Return the [X, Y] coordinate for the center point of the cell that contains the specified text.  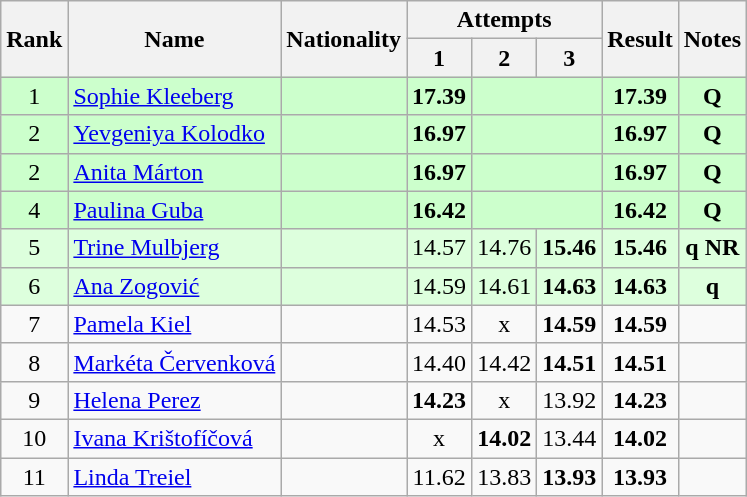
q [712, 286]
Markéta Červenková [174, 362]
Paulina Guba [174, 210]
14.42 [504, 362]
10 [34, 438]
Notes [712, 39]
14.61 [504, 286]
Trine Mulbjerg [174, 248]
4 [34, 210]
6 [34, 286]
8 [34, 362]
14.57 [440, 248]
q NR [712, 248]
Ivana Krištofíčová [174, 438]
Nationality [344, 39]
7 [34, 324]
Attempts [504, 20]
Rank [34, 39]
Result [640, 39]
Name [174, 39]
Pamela Kiel [174, 324]
13.83 [504, 477]
Helena Perez [174, 400]
9 [34, 400]
Sophie Kleeberg [174, 96]
14.53 [440, 324]
Yevgeniya Kolodko [174, 134]
5 [34, 248]
Ana Zogović [174, 286]
14.40 [440, 362]
3 [570, 58]
11 [34, 477]
Anita Márton [174, 172]
14.76 [504, 248]
Linda Treiel [174, 477]
13.92 [570, 400]
11.62 [440, 477]
13.44 [570, 438]
